For the text-containing cell, return its midpoint in [X, Y] coordinate format. 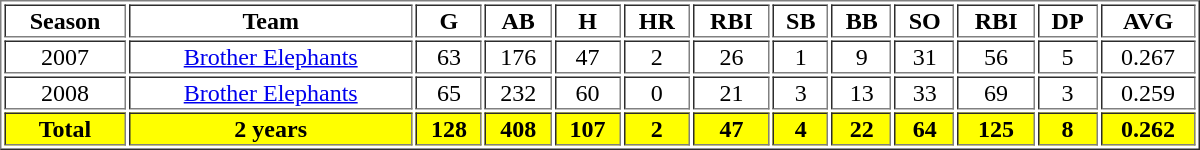
AB [518, 20]
G [449, 20]
56 [996, 56]
125 [996, 128]
H [587, 20]
107 [587, 128]
0.267 [1148, 56]
13 [862, 92]
0.259 [1148, 92]
2 years [271, 128]
AVG [1148, 20]
8 [1068, 128]
60 [587, 92]
4 [801, 128]
33 [925, 92]
2008 [64, 92]
31 [925, 56]
9 [862, 56]
0.262 [1148, 128]
SO [925, 20]
22 [862, 128]
Team [271, 20]
0 [657, 92]
HR [657, 20]
64 [925, 128]
SB [801, 20]
63 [449, 56]
DP [1068, 20]
128 [449, 128]
176 [518, 56]
BB [862, 20]
2007 [64, 56]
Season [64, 20]
408 [518, 128]
232 [518, 92]
69 [996, 92]
5 [1068, 56]
1 [801, 56]
26 [732, 56]
65 [449, 92]
Total [64, 128]
21 [732, 92]
